Search for the cell housing the specified text and yield its [X, Y] center coordinate. 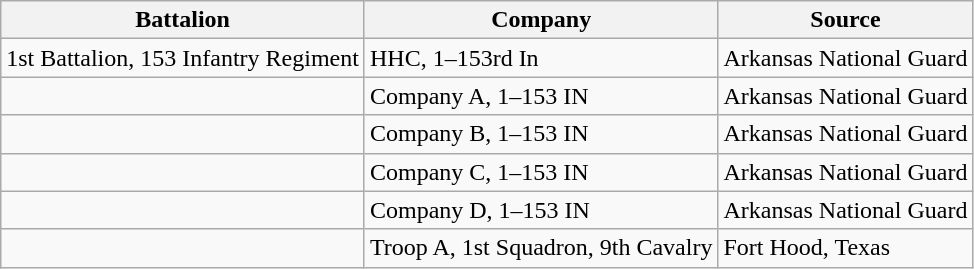
Company B, 1–153 IN [541, 134]
Source [846, 20]
Company [541, 20]
HHC, 1–153rd In [541, 58]
Company A, 1–153 IN [541, 96]
Fort Hood, Texas [846, 248]
Company C, 1–153 IN [541, 172]
Company D, 1–153 IN [541, 210]
Battalion [183, 20]
Troop A, 1st Squadron, 9th Cavalry [541, 248]
1st Battalion, 153 Infantry Regiment [183, 58]
